Provide the [X, Y] coordinate of the cell's center where the given text is located.  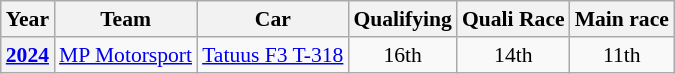
Tatuus F3 T-318 [272, 55]
11th [622, 55]
Year [28, 19]
16th [402, 55]
14th [514, 55]
Main race [622, 19]
2024 [28, 55]
MP Motorsport [126, 55]
Qualifying [402, 19]
Quali Race [514, 19]
Car [272, 19]
Team [126, 19]
